For the text-containing cell, return its midpoint in (x, y) coordinate format. 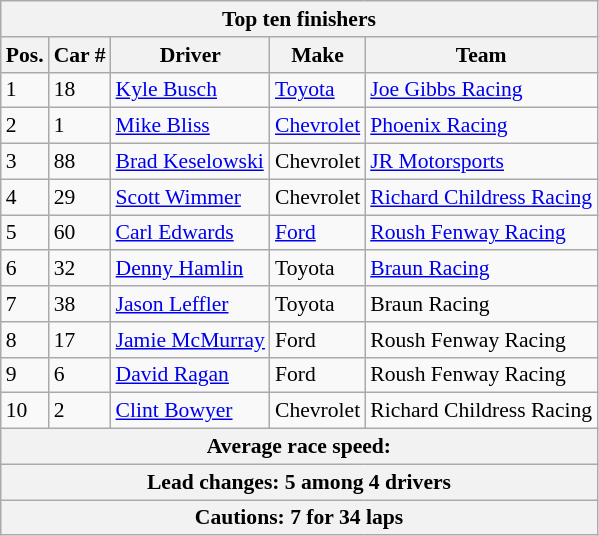
Driver (190, 55)
Top ten finishers (299, 19)
Brad Keselowski (190, 162)
10 (25, 411)
Cautions: 7 for 34 laps (299, 518)
Scott Wimmer (190, 197)
9 (25, 375)
Jason Leffler (190, 304)
Kyle Busch (190, 90)
17 (80, 340)
Mike Bliss (190, 126)
5 (25, 233)
Lead changes: 5 among 4 drivers (299, 482)
7 (25, 304)
Average race speed: (299, 447)
Carl Edwards (190, 233)
8 (25, 340)
88 (80, 162)
29 (80, 197)
60 (80, 233)
32 (80, 269)
Team (481, 55)
Pos. (25, 55)
JR Motorsports (481, 162)
Jamie McMurray (190, 340)
Make (318, 55)
Denny Hamlin (190, 269)
Joe Gibbs Racing (481, 90)
38 (80, 304)
Phoenix Racing (481, 126)
David Ragan (190, 375)
4 (25, 197)
Clint Bowyer (190, 411)
3 (25, 162)
18 (80, 90)
Car # (80, 55)
